Locate the cell with the specified text and output its (X, Y) center coordinate. 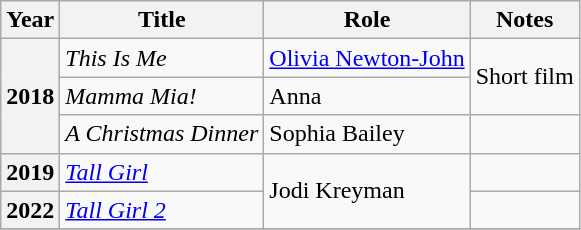
Jodi Kreyman (367, 191)
2018 (30, 96)
Anna (367, 96)
Sophia Bailey (367, 134)
A Christmas Dinner (162, 134)
Notes (524, 20)
2019 (30, 172)
Tall Girl 2 (162, 210)
Title (162, 20)
Short film (524, 77)
Mamma Mia! (162, 96)
2022 (30, 210)
Year (30, 20)
Tall Girl (162, 172)
Role (367, 20)
This Is Me (162, 58)
Olivia Newton-John (367, 58)
